Pinpoint the cell where the given text exists, returning its [X, Y] midpoint coordinate. 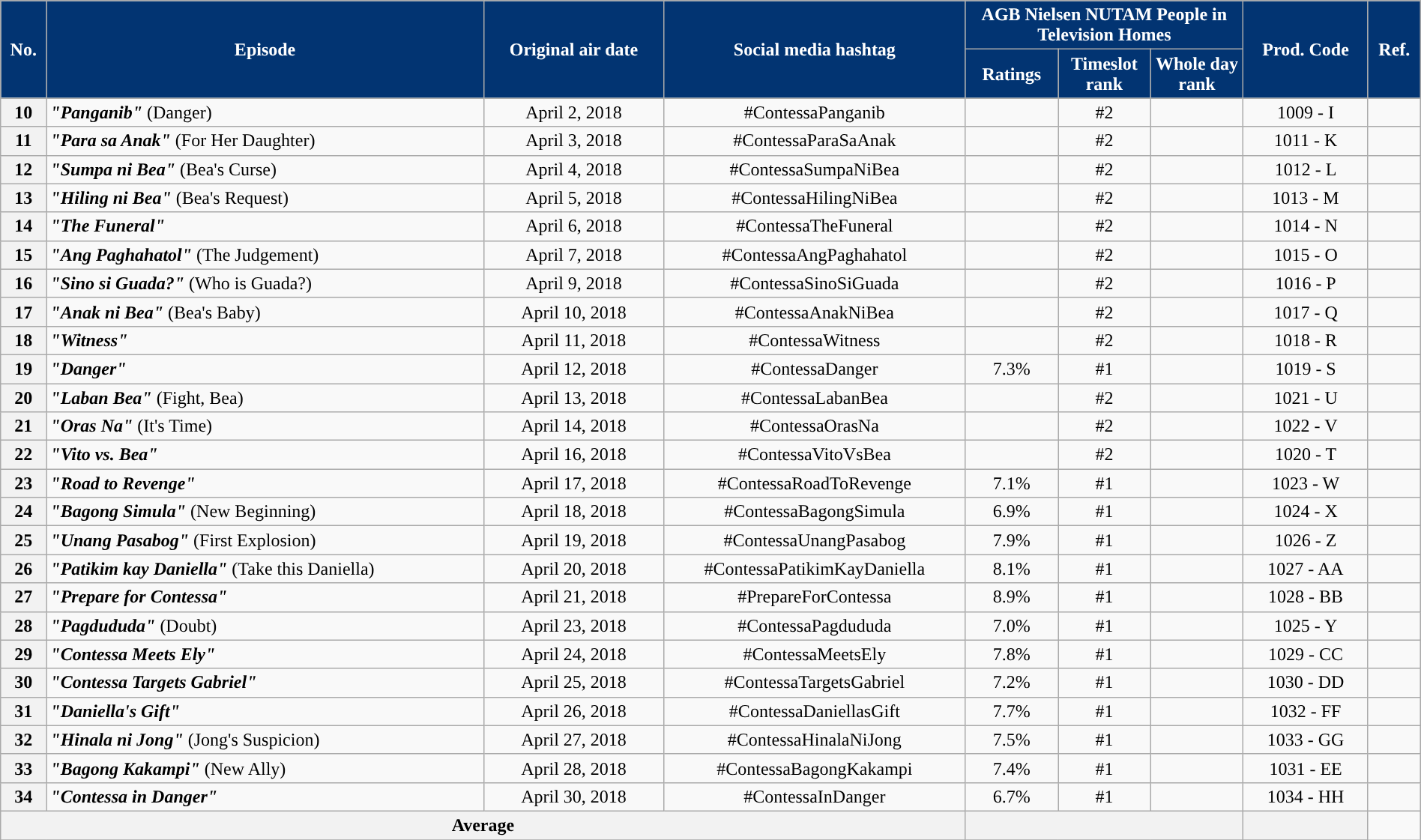
"Sino si Guada?" (Who is Guada?) [265, 283]
"Panganib" (Danger) [265, 112]
1034 - HH [1306, 797]
18 [24, 340]
10 [24, 112]
#ContessaSinoSiGuada [815, 283]
#ContessaVitoVsBea [815, 455]
April 6, 2018 [573, 226]
12 [24, 169]
#ContessaHinalaNiJong [815, 740]
7.1% [1012, 483]
11 [24, 141]
16 [24, 283]
#PrepareForContessa [815, 597]
30 [24, 683]
1027 - AA [1306, 569]
8.1% [1012, 569]
"Road to Revenge" [265, 483]
14 [24, 226]
April 27, 2018 [573, 740]
1020 - T [1306, 455]
#ContessaAngPaghahatol [815, 255]
21 [24, 426]
April 28, 2018 [573, 768]
1024 - X [1306, 512]
April 20, 2018 [573, 569]
7.8% [1012, 654]
#ContessaPatikimKayDaniella [815, 569]
15 [24, 255]
Whole dayrank [1197, 73]
1009 - I [1306, 112]
6.7% [1012, 797]
"Unang Pasabog" (First Explosion) [265, 540]
#ContessaDaniellasGift [815, 711]
Ratings [1012, 73]
April 25, 2018 [573, 683]
28 [24, 626]
Timeslotrank [1105, 73]
29 [24, 654]
1016 - P [1306, 283]
April 3, 2018 [573, 141]
7.3% [1012, 369]
1025 - Y [1306, 626]
April 16, 2018 [573, 455]
20 [24, 398]
AGB Nielsen NUTAM People in Television Homes [1105, 25]
#ContessaMeetsEly [815, 654]
7.9% [1012, 540]
April 14, 2018 [573, 426]
"Daniella's Gift" [265, 711]
#ContessaOrasNa [815, 426]
1017 - Q [1306, 312]
1026 - Z [1306, 540]
#ContessaTheFuneral [815, 226]
"Contessa Meets Ely" [265, 654]
22 [24, 455]
"Prepare for Contessa" [265, 597]
"Vito vs. Bea" [265, 455]
1030 - DD [1306, 683]
32 [24, 740]
April 2, 2018 [573, 112]
1018 - R [1306, 340]
1013 - M [1306, 198]
April 7, 2018 [573, 255]
8.9% [1012, 597]
1028 - BB [1306, 597]
"Laban Bea" (Fight, Bea) [265, 398]
"Contessa in Danger" [265, 797]
April 21, 2018 [573, 597]
#ContessaParaSaAnak [815, 141]
April 12, 2018 [573, 369]
Social media hashtag [815, 49]
19 [24, 369]
April 13, 2018 [573, 398]
April 24, 2018 [573, 654]
31 [24, 711]
27 [24, 597]
1029 - CC [1306, 654]
#ContessaDanger [815, 369]
"Patikim kay Daniella" (Take this Daniella) [265, 569]
#ContessaBagongSimula [815, 512]
1031 - EE [1306, 768]
33 [24, 768]
1022 - V [1306, 426]
Prod. Code [1306, 49]
Average [483, 825]
#ContessaAnakNiBea [815, 312]
"Sumpa ni Bea" (Bea's Curse) [265, 169]
Ref. [1394, 49]
#ContessaPanganib [815, 112]
1021 - U [1306, 398]
April 30, 2018 [573, 797]
April 18, 2018 [573, 512]
"Hinala ni Jong" (Jong's Suspicion) [265, 740]
#ContessaInDanger [815, 797]
"Witness" [265, 340]
13 [24, 198]
No. [24, 49]
7.2% [1012, 683]
1023 - W [1306, 483]
April 17, 2018 [573, 483]
#ContessaUnangPasabog [815, 540]
"The Funeral" [265, 226]
25 [24, 540]
Episode [265, 49]
1032 - FF [1306, 711]
#ContessaSumpaNiBea [815, 169]
"Contessa Targets Gabriel" [265, 683]
23 [24, 483]
April 19, 2018 [573, 540]
34 [24, 797]
April 4, 2018 [573, 169]
26 [24, 569]
1019 - S [1306, 369]
1015 - O [1306, 255]
April 9, 2018 [573, 283]
#ContessaTargetsGabriel [815, 683]
#ContessaWitness [815, 340]
1014 - N [1306, 226]
1012 - L [1306, 169]
#ContessaHilingNiBea [815, 198]
24 [24, 512]
#ContessaBagongKakampi [815, 768]
"Pagdududa" (Doubt) [265, 626]
7.0% [1012, 626]
April 5, 2018 [573, 198]
#ContessaLabanBea [815, 398]
#ContessaRoadToRevenge [815, 483]
April 10, 2018 [573, 312]
"Danger" [265, 369]
April 11, 2018 [573, 340]
"Hiling ni Bea" (Bea's Request) [265, 198]
17 [24, 312]
April 23, 2018 [573, 626]
#ContessaPagdududa [815, 626]
1033 - GG [1306, 740]
"Ang Paghahatol" (The Judgement) [265, 255]
7.4% [1012, 768]
1011 - K [1306, 141]
Original air date [573, 49]
"Para sa Anak" (For Her Daughter) [265, 141]
"Bagong Kakampi" (New Ally) [265, 768]
"Oras Na" (It's Time) [265, 426]
7.7% [1012, 711]
April 26, 2018 [573, 711]
6.9% [1012, 512]
"Bagong Simula" (New Beginning) [265, 512]
7.5% [1012, 740]
"Anak ni Bea" (Bea's Baby) [265, 312]
